For the text-containing cell, return its midpoint in (x, y) coordinate format. 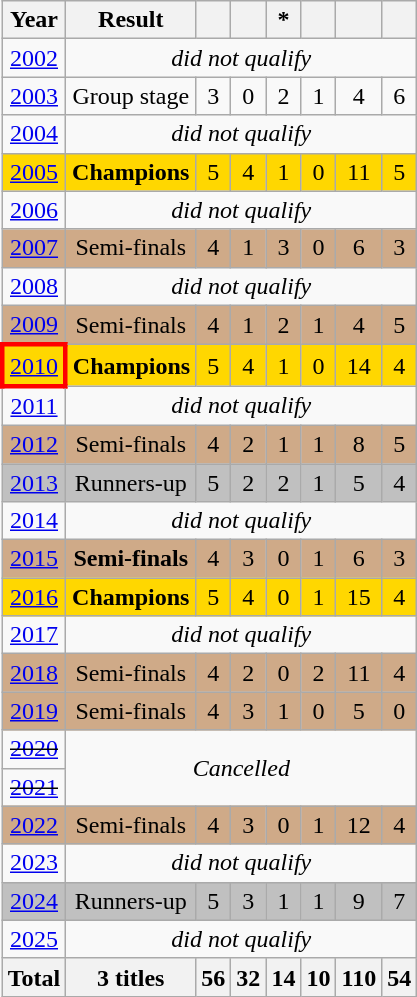
7 (400, 901)
15 (359, 597)
32 (248, 977)
56 (214, 977)
12 (359, 825)
2012 (34, 444)
110 (359, 977)
2005 (34, 172)
2013 (34, 483)
2022 (34, 825)
3 titles (131, 977)
2007 (34, 248)
Cancelled (242, 768)
54 (400, 977)
Year (34, 20)
10 (318, 977)
2011 (34, 406)
2018 (34, 673)
2010 (34, 366)
2015 (34, 559)
2020 (34, 749)
Result (131, 20)
2025 (34, 939)
2014 (34, 521)
2006 (34, 210)
2003 (34, 96)
2009 (34, 325)
2004 (34, 134)
2017 (34, 635)
2002 (34, 58)
2023 (34, 863)
Group stage (131, 96)
Total (34, 977)
* (284, 20)
8 (359, 444)
9 (359, 901)
2008 (34, 286)
2019 (34, 711)
2021 (34, 787)
2016 (34, 597)
2024 (34, 901)
